Identify which cell holds the provided text, then report its (X, Y) central coordinate. 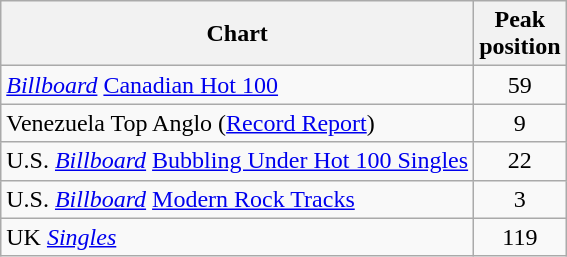
U.S. Billboard Modern Rock Tracks (238, 199)
59 (520, 85)
3 (520, 199)
Billboard Canadian Hot 100 (238, 85)
119 (520, 237)
9 (520, 123)
U.S. Billboard Bubbling Under Hot 100 Singles (238, 161)
22 (520, 161)
UK Singles (238, 237)
Chart (238, 34)
Peakposition (520, 34)
Venezuela Top Anglo (Record Report) (238, 123)
